Find where the given text appears and provide that cell's center as (x, y) coordinate. 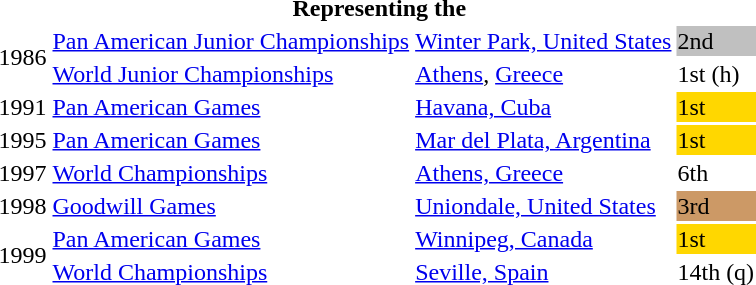
Winnipeg, Canada (544, 239)
1st (h) (716, 74)
World Championships (231, 173)
3rd (716, 206)
World Junior Championships (231, 74)
2nd (716, 41)
Uniondale, United States (544, 206)
Goodwill Games (231, 206)
Winter Park, United States (544, 41)
Mar del Plata, Argentina (544, 140)
Pan American Junior Championships (231, 41)
Havana, Cuba (544, 107)
6th (716, 173)
